Provide the [X, Y] coordinate of the cell's center where the given text is located.  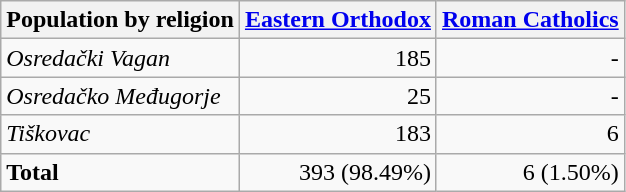
Total [120, 172]
Osredačko Međugorje [120, 96]
6 [530, 134]
Tiškovac [120, 134]
Eastern Orthodox [338, 20]
6 (1.50%) [530, 172]
393 (98.49%) [338, 172]
185 [338, 58]
183 [338, 134]
Osredački Vagan [120, 58]
Roman Catholics [530, 20]
Population by religion [120, 20]
25 [338, 96]
